Output the (X, Y) coordinate of the center of the cell containing the given text.  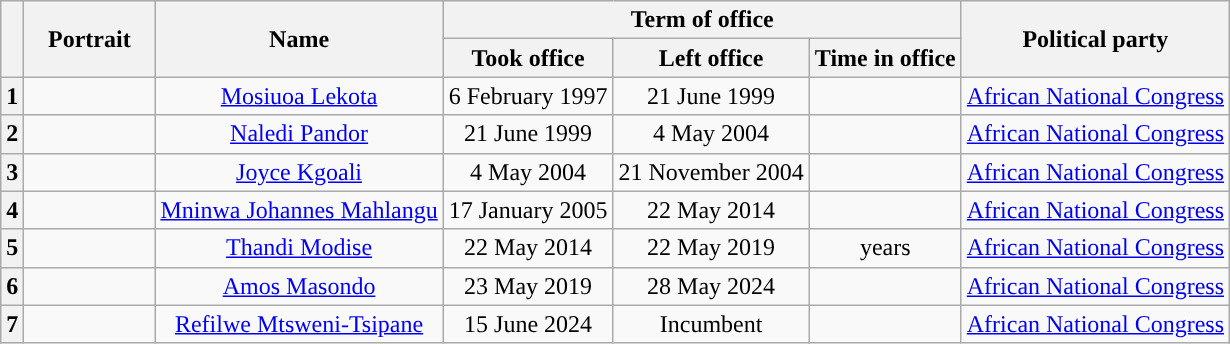
Time in office (885, 58)
1 (12, 96)
Left office (711, 58)
2 (12, 134)
Naledi Pandor (299, 134)
Amos Masondo (299, 286)
3 (12, 172)
Term of office (702, 20)
21 November 2004 (711, 172)
4 (12, 210)
6 February 1997 (528, 96)
Political party (1095, 39)
Name (299, 39)
Mosiuoa Lekota (299, 96)
Portrait (90, 39)
Incumbent (711, 324)
7 (12, 324)
28 May 2024 (711, 286)
years (885, 248)
Joyce Kgoali (299, 172)
23 May 2019 (528, 286)
5 (12, 248)
Mninwa Johannes Mahlangu (299, 210)
15 June 2024 (528, 324)
Refilwe Mtsweni-Tsipane (299, 324)
22 May 2019 (711, 248)
6 (12, 286)
Thandi Modise (299, 248)
Took office (528, 58)
17 January 2005 (528, 210)
